Determine the (x, y) coordinate at the center of the cell enclosing the given text.  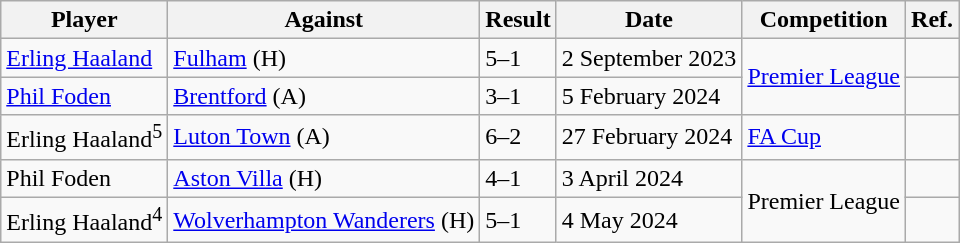
Competition (824, 20)
Player (84, 20)
Aston Villa (H) (324, 178)
Erling Haaland4 (84, 220)
Ref. (932, 20)
27 February 2024 (649, 138)
Fulham (H) (324, 58)
Luton Town (A) (324, 138)
5 February 2024 (649, 96)
Against (324, 20)
2 September 2023 (649, 58)
Wolverhampton Wanderers (H) (324, 220)
Erling Haaland (84, 58)
Date (649, 20)
4 May 2024 (649, 220)
3 April 2024 (649, 178)
Result (518, 20)
3–1 (518, 96)
Erling Haaland5 (84, 138)
6–2 (518, 138)
Brentford (A) (324, 96)
4–1 (518, 178)
FA Cup (824, 138)
